Determine the (x, y) coordinate at the center of the cell enclosing the given text.  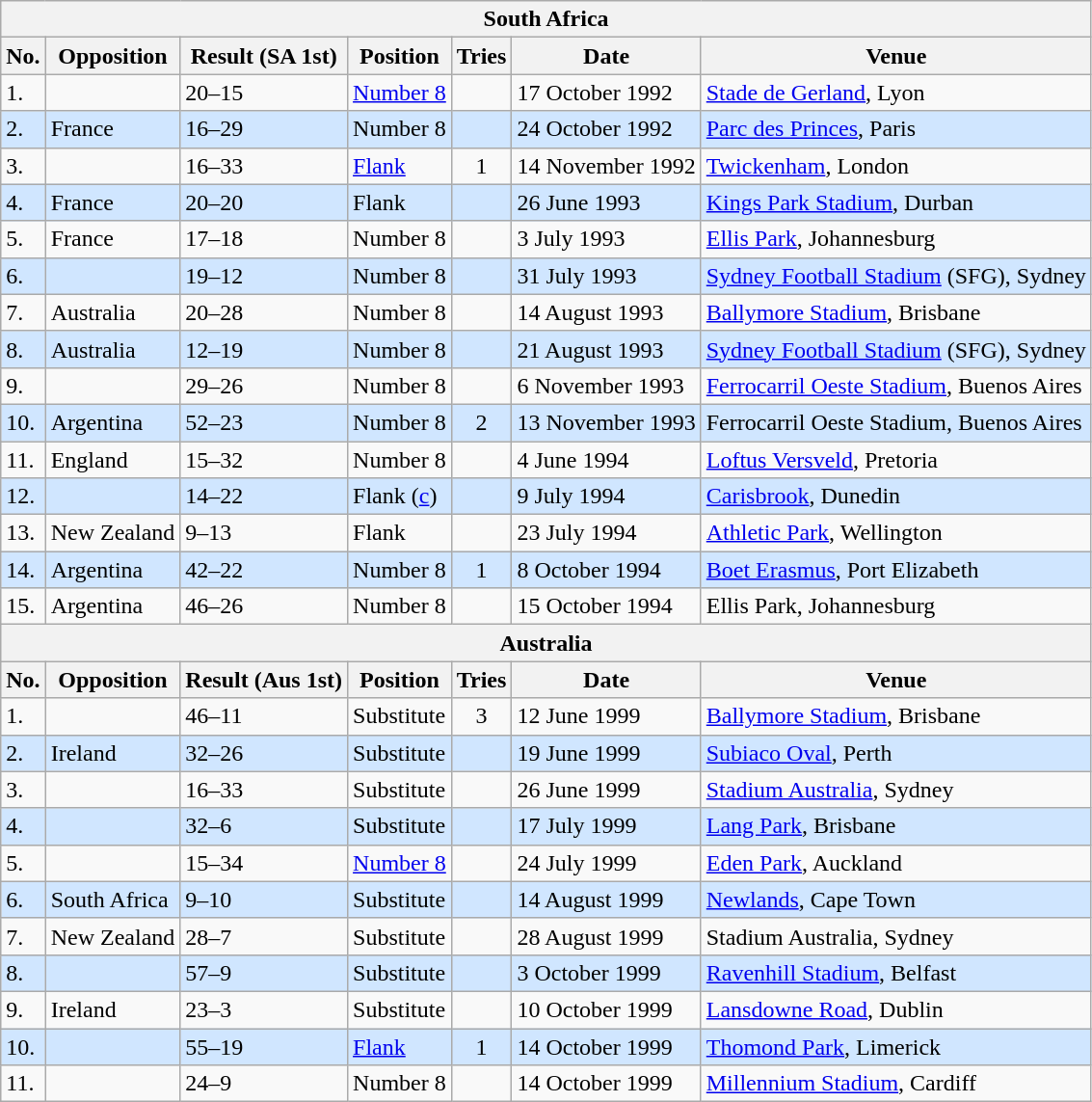
15–34 (264, 863)
Result (SA 1st) (264, 56)
Thomond Park, Limerick (896, 1046)
12–19 (264, 349)
20–20 (264, 202)
14. (23, 570)
3 October 1999 (606, 973)
Kings Park Stadium, Durban (896, 202)
16–29 (264, 129)
24 July 1999 (606, 863)
14 August 1993 (606, 312)
9–10 (264, 900)
Flank (c) (400, 497)
19–12 (264, 276)
13 November 1993 (606, 422)
12. (23, 497)
Athletic Park, Wellington (896, 533)
15. (23, 606)
20–28 (264, 312)
46–11 (264, 716)
15–32 (264, 460)
14–22 (264, 497)
57–9 (264, 973)
29–26 (264, 386)
Subiaco Oval, Perth (896, 753)
20–15 (264, 93)
3 (482, 716)
Loftus Versveld, Pretoria (896, 460)
28–7 (264, 936)
42–22 (264, 570)
55–19 (264, 1046)
12 June 1999 (606, 716)
17 July 1999 (606, 826)
26 June 1999 (606, 790)
Stade de Gerland, Lyon (896, 93)
14 August 1999 (606, 900)
13. (23, 533)
Ravenhill Stadium, Belfast (896, 973)
23–3 (264, 1009)
23 July 1994 (606, 533)
Parc des Princes, Paris (896, 129)
Lang Park, Brisbane (896, 826)
21 August 1993 (606, 349)
Result (Aus 1st) (264, 680)
32–6 (264, 826)
Eden Park, Auckland (896, 863)
4 June 1994 (606, 460)
28 August 1999 (606, 936)
17 October 1992 (606, 93)
Millennium Stadium, Cardiff (896, 1084)
Lansdowne Road, Dublin (896, 1009)
32–26 (264, 753)
24–9 (264, 1084)
2 (482, 422)
3 July 1993 (606, 239)
Newlands, Cape Town (896, 900)
26 June 1993 (606, 202)
9–13 (264, 533)
19 June 1999 (606, 753)
8 October 1994 (606, 570)
24 October 1992 (606, 129)
9 July 1994 (606, 497)
15 October 1994 (606, 606)
10 October 1999 (606, 1009)
Carisbrook, Dunedin (896, 497)
England (113, 460)
Boet Erasmus, Port Elizabeth (896, 570)
17–18 (264, 239)
14 November 1992 (606, 166)
52–23 (264, 422)
6 November 1993 (606, 386)
Twickenham, London (896, 166)
31 July 1993 (606, 276)
46–26 (264, 606)
